Find where the given text appears and provide that cell's center as [X, Y] coordinate. 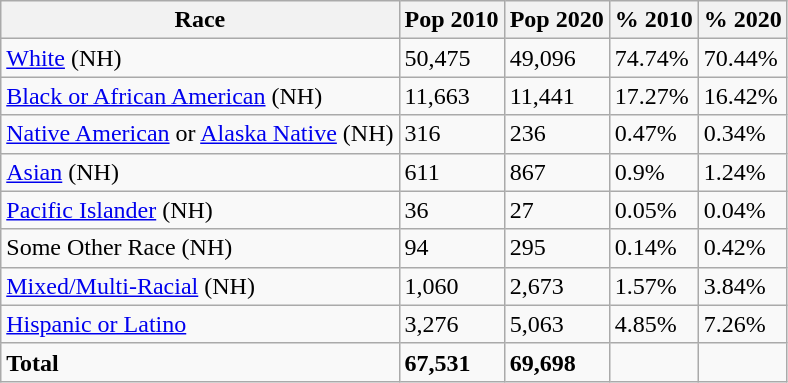
0.14% [654, 248]
295 [556, 248]
0.9% [654, 172]
69,698 [556, 362]
0.04% [742, 210]
Total [200, 362]
3.84% [742, 286]
36 [452, 210]
70.44% [742, 58]
7.26% [742, 324]
Hispanic or Latino [200, 324]
Race [200, 20]
5,063 [556, 324]
White (NH) [200, 58]
11,663 [452, 96]
0.47% [654, 134]
611 [452, 172]
236 [556, 134]
316 [452, 134]
Asian (NH) [200, 172]
1.24% [742, 172]
74.74% [654, 58]
4.85% [654, 324]
Black or African American (NH) [200, 96]
67,531 [452, 362]
Some Other Race (NH) [200, 248]
Pop 2020 [556, 20]
1,060 [452, 286]
3,276 [452, 324]
% 2010 [654, 20]
867 [556, 172]
94 [452, 248]
Native American or Alaska Native (NH) [200, 134]
Pop 2010 [452, 20]
0.34% [742, 134]
49,096 [556, 58]
16.42% [742, 96]
% 2020 [742, 20]
50,475 [452, 58]
Pacific Islander (NH) [200, 210]
1.57% [654, 286]
0.42% [742, 248]
Mixed/Multi-Racial (NH) [200, 286]
0.05% [654, 210]
17.27% [654, 96]
11,441 [556, 96]
2,673 [556, 286]
27 [556, 210]
